Capture the cell that displays the provided text and extract its (x, y) central coordinate. 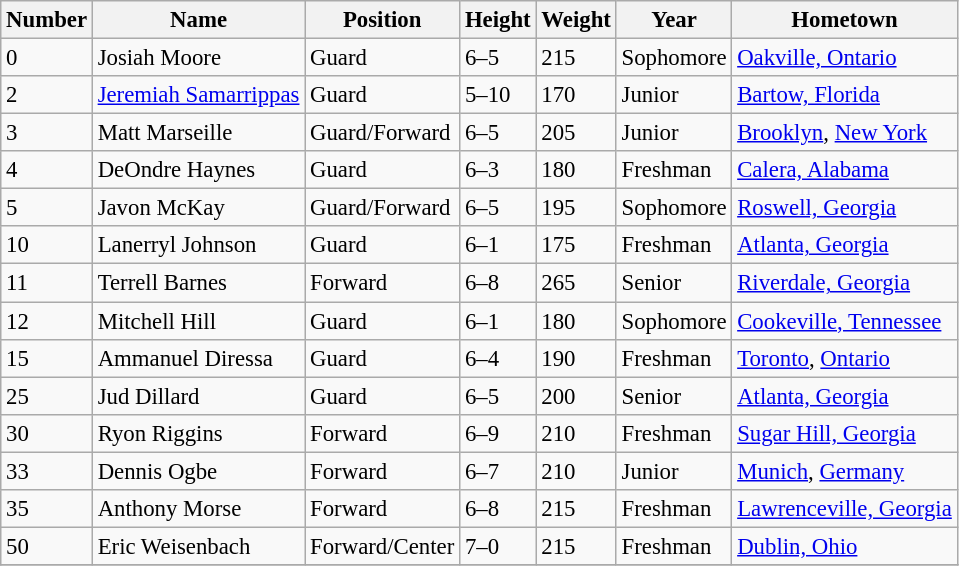
4 (47, 170)
Mitchell Hill (198, 321)
Riverdale, Georgia (844, 283)
30 (47, 433)
DeOndre Haynes (198, 170)
Forward/Center (382, 546)
6–7 (498, 471)
5 (47, 208)
25 (47, 396)
Toronto, Ontario (844, 358)
Jeremiah Samarrippas (198, 95)
11 (47, 283)
12 (47, 321)
170 (576, 95)
175 (576, 245)
35 (47, 509)
Anthony Morse (198, 509)
Oakville, Ontario (844, 58)
3 (47, 133)
Ammanuel Diressa (198, 358)
0 (47, 58)
Eric Weisenbach (198, 546)
195 (576, 208)
Hometown (844, 20)
50 (47, 546)
Matt Marseille (198, 133)
Javon McKay (198, 208)
205 (576, 133)
Bartow, Florida (844, 95)
Dennis Ogbe (198, 471)
Munich, Germany (844, 471)
265 (576, 283)
Year (674, 20)
Weight (576, 20)
Jud Dillard (198, 396)
6–4 (498, 358)
Josiah Moore (198, 58)
Cookeville, Tennessee (844, 321)
10 (47, 245)
Brooklyn, New York (844, 133)
Number (47, 20)
Sugar Hill, Georgia (844, 433)
2 (47, 95)
33 (47, 471)
6–3 (498, 170)
200 (576, 396)
Lawrenceville, Georgia (844, 509)
Height (498, 20)
Ryon Riggins (198, 433)
Position (382, 20)
Terrell Barnes (198, 283)
Calera, Alabama (844, 170)
5–10 (498, 95)
15 (47, 358)
Roswell, Georgia (844, 208)
Name (198, 20)
Dublin, Ohio (844, 546)
6–9 (498, 433)
7–0 (498, 546)
Lanerryl Johnson (198, 245)
190 (576, 358)
